Identify which cell holds the provided text, then report its [X, Y] central coordinate. 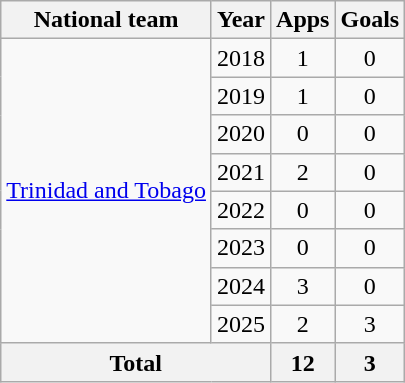
2018 [240, 58]
Goals [370, 20]
Trinidad and Tobago [106, 191]
2023 [240, 248]
2020 [240, 134]
12 [303, 362]
Total [136, 362]
2022 [240, 210]
2025 [240, 324]
Year [240, 20]
2021 [240, 172]
Apps [303, 20]
2019 [240, 96]
2024 [240, 286]
National team [106, 20]
